Provide the (X, Y) coordinate of the cell's center where the given text is located.  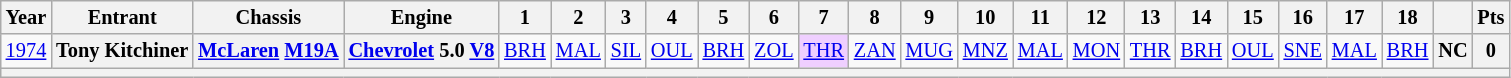
2 (578, 17)
15 (1253, 17)
Engine (422, 17)
ZOL (774, 51)
7 (823, 17)
14 (1201, 17)
0 (1490, 51)
Pts (1490, 17)
17 (1354, 17)
Chassis (268, 17)
13 (1150, 17)
NC (1452, 51)
SNE (1303, 51)
12 (1096, 17)
MUG (928, 51)
Entrant (122, 17)
18 (1408, 17)
4 (672, 17)
3 (626, 17)
SIL (626, 51)
MON (1096, 51)
10 (986, 17)
16 (1303, 17)
9 (928, 17)
8 (875, 17)
6 (774, 17)
MNZ (986, 51)
McLaren M19A (268, 51)
1974 (26, 51)
Tony Kitchiner (122, 51)
11 (1040, 17)
5 (724, 17)
ZAN (875, 51)
1 (525, 17)
Chevrolet 5.0 V8 (422, 51)
Year (26, 17)
